Extract the [x, y] coordinate from the center of the cell holding the provided text.  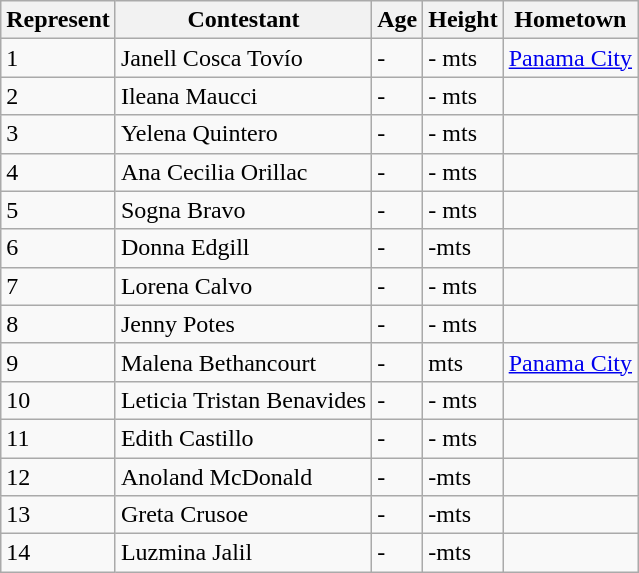
5 [58, 210]
12 [58, 477]
Represent [58, 20]
Ana Cecilia Orillac [243, 172]
2 [58, 96]
4 [58, 172]
Height [463, 20]
7 [58, 286]
6 [58, 248]
Lorena Calvo [243, 286]
Ileana Maucci [243, 96]
8 [58, 324]
Jenny Potes [243, 324]
Luzmina Jalil [243, 553]
Anoland McDonald [243, 477]
Donna Edgill [243, 248]
1 [58, 58]
Janell Cosca Tovío [243, 58]
Malena Bethancourt [243, 362]
11 [58, 438]
10 [58, 400]
Age [398, 20]
Contestant [243, 20]
9 [58, 362]
3 [58, 134]
14 [58, 553]
13 [58, 515]
Sogna Bravo [243, 210]
Greta Crusoe [243, 515]
Leticia Tristan Benavides [243, 400]
mts [463, 362]
Hometown [570, 20]
Edith Castillo [243, 438]
Yelena Quintero [243, 134]
